From the cell containing the given text, extract its center point as (X, Y) coordinate. 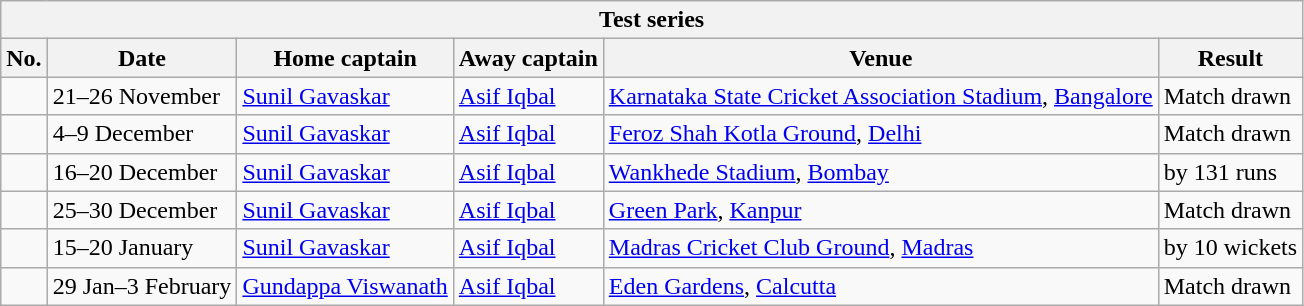
Test series (652, 20)
Madras Cricket Club Ground, Madras (880, 248)
Karnataka State Cricket Association Stadium, Bangalore (880, 96)
Wankhede Stadium, Bombay (880, 172)
by 10 wickets (1230, 248)
Home captain (345, 58)
21–26 November (142, 96)
No. (24, 58)
4–9 December (142, 134)
16–20 December (142, 172)
Away captain (528, 58)
25–30 December (142, 210)
Gundappa Viswanath (345, 286)
by 131 runs (1230, 172)
Date (142, 58)
Feroz Shah Kotla Ground, Delhi (880, 134)
Eden Gardens, Calcutta (880, 286)
Green Park, Kanpur (880, 210)
Venue (880, 58)
Result (1230, 58)
15–20 January (142, 248)
29 Jan–3 February (142, 286)
